Search for the cell housing the specified text and yield its [X, Y] center coordinate. 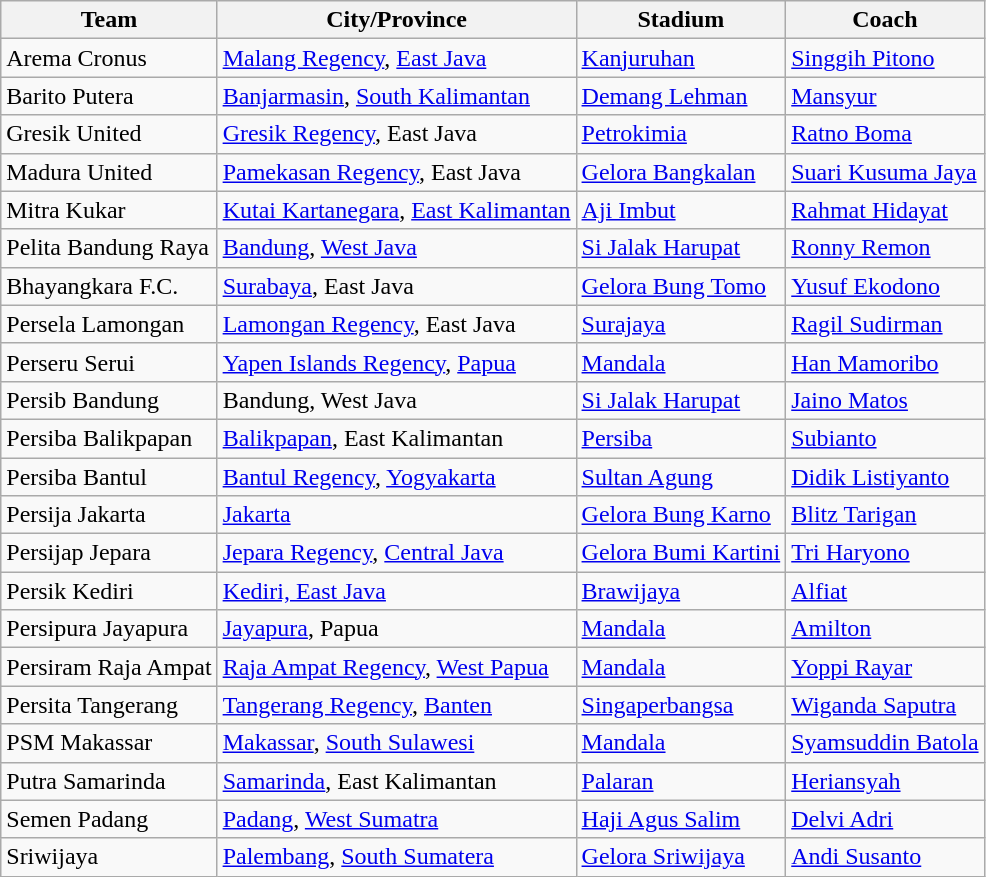
Heriansyah [885, 781]
Jakarta [396, 515]
Persita Tangerang [109, 705]
Sultan Agung [681, 477]
Demang Lehman [681, 96]
Syamsuddin Batola [885, 743]
Blitz Tarigan [885, 515]
Brawijaya [681, 591]
Delvi Adri [885, 819]
Coach [885, 20]
Andi Susanto [885, 857]
Surajaya [681, 324]
Amilton [885, 629]
Wiganda Saputra [885, 705]
Persiram Raja Ampat [109, 667]
Alfiat [885, 591]
Palembang, South Sumatera [396, 857]
Gresik Regency, East Java [396, 134]
Yapen Islands Regency, Papua [396, 362]
Mansyur [885, 96]
Persiba Bantul [109, 477]
Petrokimia [681, 134]
Tri Haryono [885, 553]
Arema Cronus [109, 58]
Gelora Bung Karno [681, 515]
Raja Ampat Regency, West Papua [396, 667]
Madura United [109, 172]
Palaran [681, 781]
Yusuf Ekodono [885, 286]
Persik Kediri [109, 591]
Jayapura, Papua [396, 629]
Tangerang Regency, Banten [396, 705]
Lamongan Regency, East Java [396, 324]
Ronny Remon [885, 248]
Pelita Bandung Raya [109, 248]
Singaperbangsa [681, 705]
Persijap Jepara [109, 553]
PSM Makassar [109, 743]
Didik Listiyanto [885, 477]
Putra Samarinda [109, 781]
Persiba [681, 438]
Singgih Pitono [885, 58]
Gresik United [109, 134]
Gelora Sriwijaya [681, 857]
Sriwijaya [109, 857]
Persiba Balikpapan [109, 438]
Jepara Regency, Central Java [396, 553]
Yoppi Rayar [885, 667]
Kutai Kartanegara, East Kalimantan [396, 210]
Surabaya, East Java [396, 286]
Padang, West Sumatra [396, 819]
Kediri, East Java [396, 591]
Aji Imbut [681, 210]
Persib Bandung [109, 400]
Rahmat Hidayat [885, 210]
Malang Regency, East Java [396, 58]
Persela Lamongan [109, 324]
Bhayangkara F.C. [109, 286]
Gelora Bangkalan [681, 172]
Persipura Jayapura [109, 629]
Ratno Boma [885, 134]
Bantul Regency, Yogyakarta [396, 477]
Perseru Serui [109, 362]
Kanjuruhan [681, 58]
Gelora Bung Tomo [681, 286]
Haji Agus Salim [681, 819]
City/Province [396, 20]
Banjarmasin, South Kalimantan [396, 96]
Subianto [885, 438]
Han Mamoribo [885, 362]
Gelora Bumi Kartini [681, 553]
Persija Jakarta [109, 515]
Ragil Sudirman [885, 324]
Stadium [681, 20]
Samarinda, East Kalimantan [396, 781]
Makassar, South Sulawesi [396, 743]
Jaino Matos [885, 400]
Barito Putera [109, 96]
Suari Kusuma Jaya [885, 172]
Semen Padang [109, 819]
Pamekasan Regency, East Java [396, 172]
Team [109, 20]
Balikpapan, East Kalimantan [396, 438]
Mitra Kukar [109, 210]
